Find where the given text appears and provide that cell's center as [X, Y] coordinate. 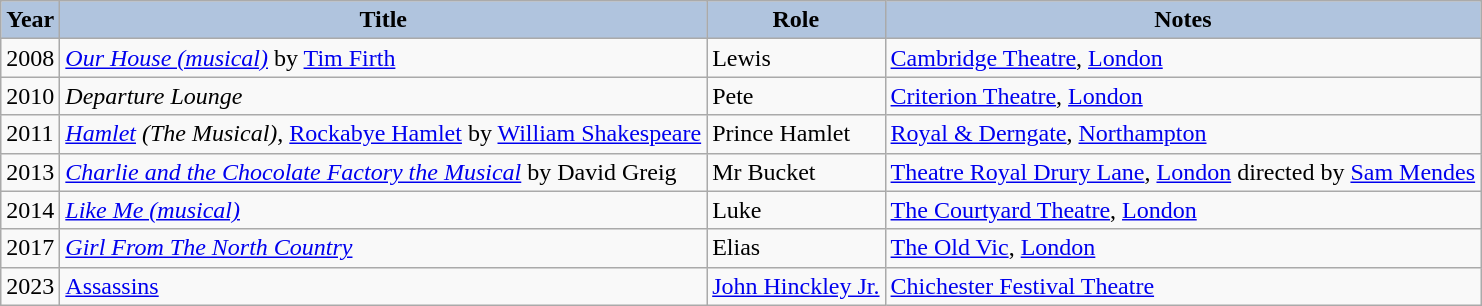
Year [30, 20]
2023 [30, 286]
Lewis [796, 58]
Prince Hamlet [796, 134]
Notes [1183, 20]
John Hinckley Jr. [796, 286]
Luke [796, 210]
2013 [30, 172]
2011 [30, 134]
Like Me (musical) [384, 210]
Our House (musical) by Tim Firth [384, 58]
Theatre Royal Drury Lane, London directed by Sam Mendes [1183, 172]
The Courtyard Theatre, London [1183, 210]
2008 [30, 58]
Criterion Theatre, London [1183, 96]
Royal & Derngate, Northampton [1183, 134]
Elias [796, 248]
Cambridge Theatre, London [1183, 58]
Departure Lounge [384, 96]
Charlie and the Chocolate Factory the Musical by David Greig [384, 172]
2017 [30, 248]
2014 [30, 210]
Hamlet (The Musical), Rockabye Hamlet by William Shakespeare [384, 134]
Chichester Festival Theatre [1183, 286]
Mr Bucket [796, 172]
Assassins [384, 286]
Title [384, 20]
Girl From The North Country [384, 248]
The Old Vic, London [1183, 248]
Role [796, 20]
Pete [796, 96]
2010 [30, 96]
